Capture the cell that displays the provided text and extract its (x, y) central coordinate. 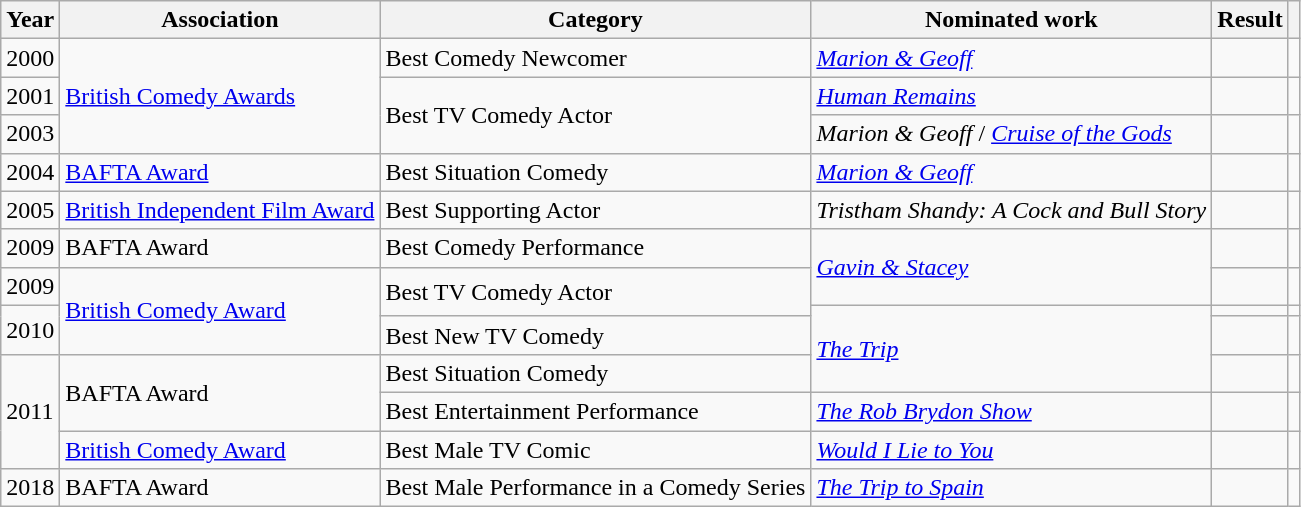
2011 (30, 411)
Best Supporting Actor (596, 210)
Nominated work (1012, 20)
Marion & Geoff / Cruise of the Gods (1012, 134)
2004 (30, 172)
2005 (30, 210)
The Rob Brydon Show (1012, 411)
Best Male TV Comic (596, 449)
2003 (30, 134)
Best Entertainment Performance (596, 411)
Year (30, 20)
Gavin & Stacey (1012, 267)
Best New TV Comedy (596, 335)
Human Remains (1012, 96)
British Comedy Awards (220, 96)
Best Male Performance in a Comedy Series (596, 488)
Best Comedy Newcomer (596, 58)
Association (220, 20)
2018 (30, 488)
Category (596, 20)
2001 (30, 96)
Would I Lie to You (1012, 449)
Best Comedy Performance (596, 248)
2010 (30, 330)
British Independent Film Award (220, 210)
The Trip (1012, 348)
Tristham Shandy: A Cock and Bull Story (1012, 210)
Result (1250, 20)
2000 (30, 58)
The Trip to Spain (1012, 488)
